For the text-containing cell, return its midpoint in (X, Y) coordinate format. 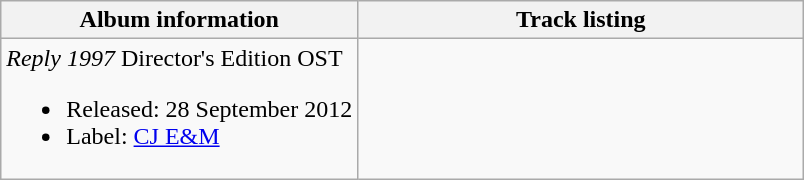
Reply 1997 Director's Edition OSTReleased: 28 September 2012Label: CJ E&M (180, 109)
Track listing (581, 20)
Album information (180, 20)
